Identify which cell holds the provided text, then report its [x, y] central coordinate. 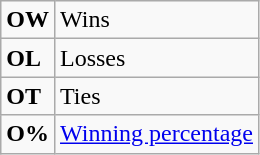
Winning percentage [156, 134]
Ties [156, 96]
Wins [156, 20]
Losses [156, 58]
O% [28, 134]
OL [28, 58]
OT [28, 96]
OW [28, 20]
